Extract the [x, y] coordinate from the center of the cell holding the provided text.  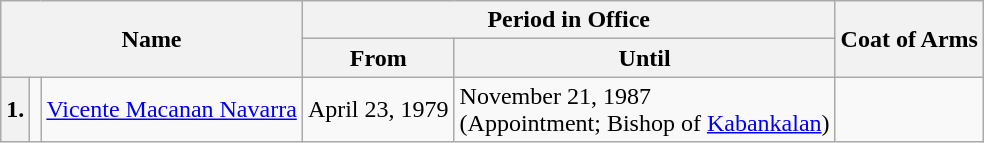
1. [16, 110]
Name [152, 39]
Vicente Macanan Navarra [172, 110]
Until [644, 58]
Period in Office [568, 20]
April 23, 1979 [378, 110]
From [378, 58]
November 21, 1987(Appointment; Bishop of Kabankalan) [644, 110]
Coat of Arms [909, 39]
